Return [x, y] of the center of cell containing provided text 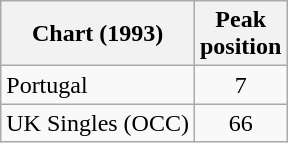
UK Singles (OCC) [98, 123]
Portugal [98, 85]
Peakposition [240, 34]
Chart (1993) [98, 34]
66 [240, 123]
7 [240, 85]
